Scan for the cell matching the given text and deliver its (x, y) coordinate at center. 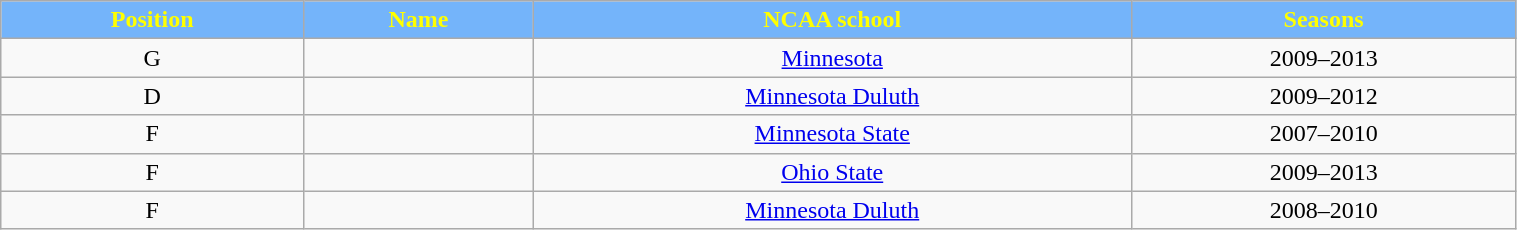
2007–2010 (1324, 134)
NCAA school (832, 20)
2009–2012 (1324, 96)
Ohio State (832, 172)
2008–2010 (1324, 210)
Seasons (1324, 20)
Minnesota State (832, 134)
G (152, 58)
Name (419, 20)
Position (152, 20)
D (152, 96)
Minnesota (832, 58)
